Provide the (X, Y) coordinate of the cell's center where the given text is located.  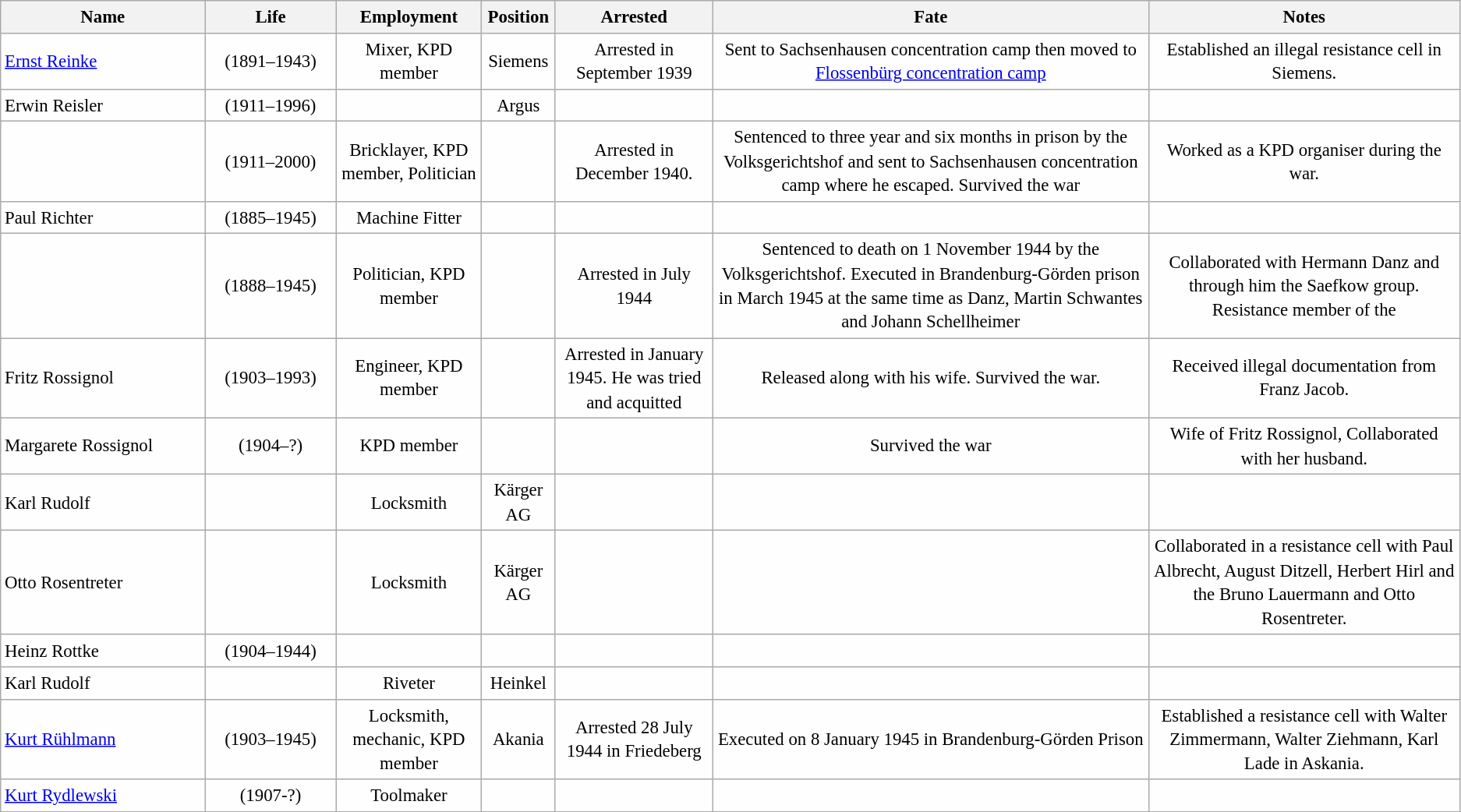
(1903–1993) (271, 379)
Wife of Fritz Rossignol, Collaborated with her husband. (1304, 447)
Collaborated with Hermann Danz and through him the Saefkow group. Resistance member of the (1304, 286)
Notes (1304, 17)
Ernst Reinke (103, 61)
Politician, KPD member (409, 286)
Machine Fitter (409, 218)
Arrested in January 1945. He was tried and acquitted (635, 379)
Executed on 8 January 1945 in Brandenburg-Görden Prison (931, 739)
(1903–1945) (271, 739)
Position (518, 17)
Locksmith, mechanic, KPD member (409, 739)
Bricklayer, KPD member, Politician (409, 162)
Arrested in December 1940. (635, 162)
(1907-?) (271, 795)
Received illegal documentation from Franz Jacob. (1304, 379)
(1904–?) (271, 447)
Life (271, 17)
Erwin Reisler (103, 104)
Argus (518, 104)
Survived the war (931, 447)
Fate (931, 17)
Established a resistance cell with Walter Zimmermann, Walter Ziehmann, Karl Lade in Askania. (1304, 739)
(1891–1943) (271, 61)
(1885–1945) (271, 218)
Kurt Rühlmann (103, 739)
Margarete Rossignol (103, 447)
Toolmaker (409, 795)
Worked as a KPD organiser during the war. (1304, 162)
Paul Richter (103, 218)
Fritz Rossignol (103, 379)
Established an illegal resistance cell in Siemens. (1304, 61)
KPD member (409, 447)
Arrested in September 1939 (635, 61)
Akania (518, 739)
Engineer, KPD member (409, 379)
Arrested (635, 17)
(1911–2000) (271, 162)
Collaborated in a resistance cell with Paul Albrecht, August Ditzell, Herbert Hirl and the Bruno Lauermann and Otto Rosentreter. (1304, 583)
Otto Rosentreter (103, 583)
Released along with his wife. Survived the war. (931, 379)
(1904–1944) (271, 651)
Name (103, 17)
Arrested 28 July 1944 in Friedeberg (635, 739)
Siemens (518, 61)
Mixer, KPD member (409, 61)
Heinkel (518, 683)
Sent to Sachsenhausen concentration camp then moved to Flossenbürg concentration camp (931, 61)
(1888–1945) (271, 286)
Employment (409, 17)
Heinz Rottke (103, 651)
Kurt Rydlewski (103, 795)
Arrested in July 1944 (635, 286)
(1911–1996) (271, 104)
Riveter (409, 683)
